For the text-containing cell, return its midpoint in (X, Y) coordinate format. 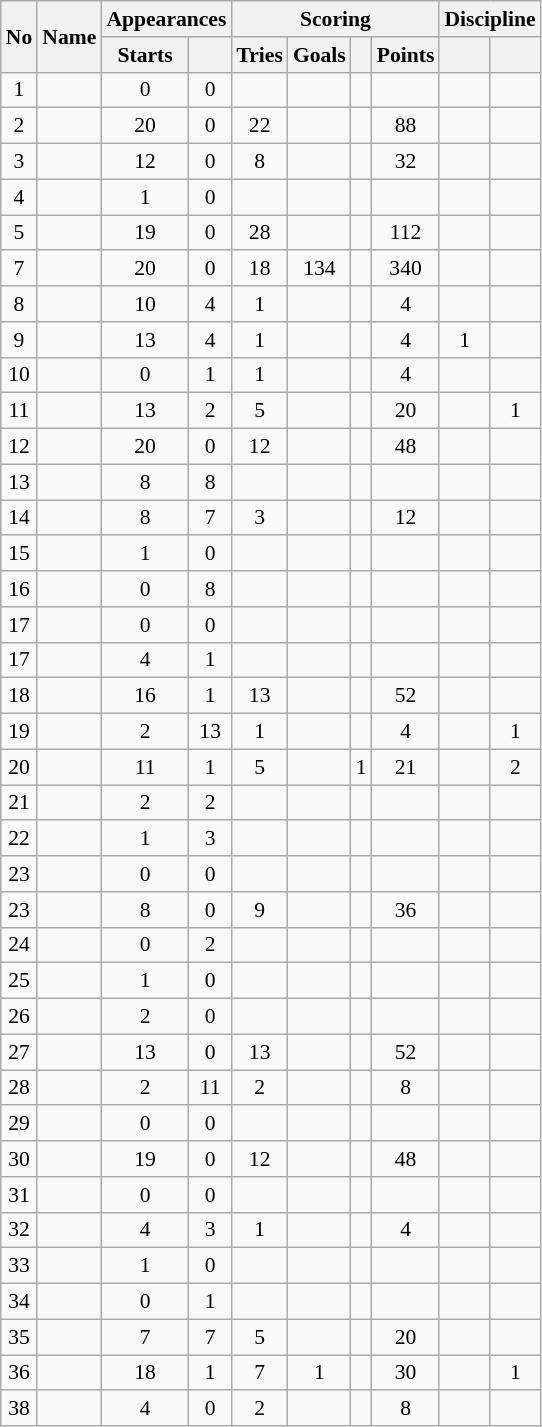
No (20, 36)
24 (20, 945)
112 (406, 233)
35 (20, 1337)
340 (406, 269)
34 (20, 1302)
14 (20, 518)
27 (20, 1052)
Discipline (490, 19)
Points (406, 55)
26 (20, 1017)
134 (320, 269)
25 (20, 981)
31 (20, 1195)
15 (20, 554)
Scoring (335, 19)
Appearances (166, 19)
29 (20, 1124)
Starts (145, 55)
Tries (259, 55)
33 (20, 1266)
38 (20, 1409)
Name (69, 36)
Goals (320, 55)
88 (406, 126)
